For the text-containing cell, return its midpoint in (X, Y) coordinate format. 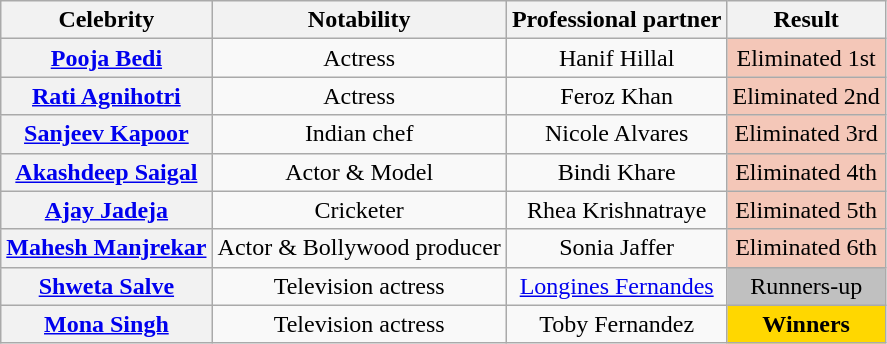
Nicole Alvares (616, 134)
Pooja Bedi (106, 58)
Winners (806, 324)
Professional partner (616, 20)
Cricketer (359, 210)
Longines Fernandes (616, 286)
Eliminated 2nd (806, 96)
Rhea Krishnatraye (616, 210)
Eliminated 6th (806, 248)
Eliminated 5th (806, 210)
Result (806, 20)
Feroz Khan (616, 96)
Indian chef (359, 134)
Actor & Bollywood producer (359, 248)
Hanif Hillal (616, 58)
Toby Fernandez (616, 324)
Rati Agnihotri (106, 96)
Shweta Salve (106, 286)
Eliminated 1st (806, 58)
Sonia Jaffer (616, 248)
Eliminated 3rd (806, 134)
Akashdeep Saigal (106, 172)
Sanjeev Kapoor (106, 134)
Celebrity (106, 20)
Notability (359, 20)
Actor & Model (359, 172)
Mahesh Manjrekar (106, 248)
Runners-up (806, 286)
Bindi Khare (616, 172)
Eliminated 4th (806, 172)
Ajay Jadeja (106, 210)
Mona Singh (106, 324)
